Locate the cell with the specified text and output its [X, Y] center coordinate. 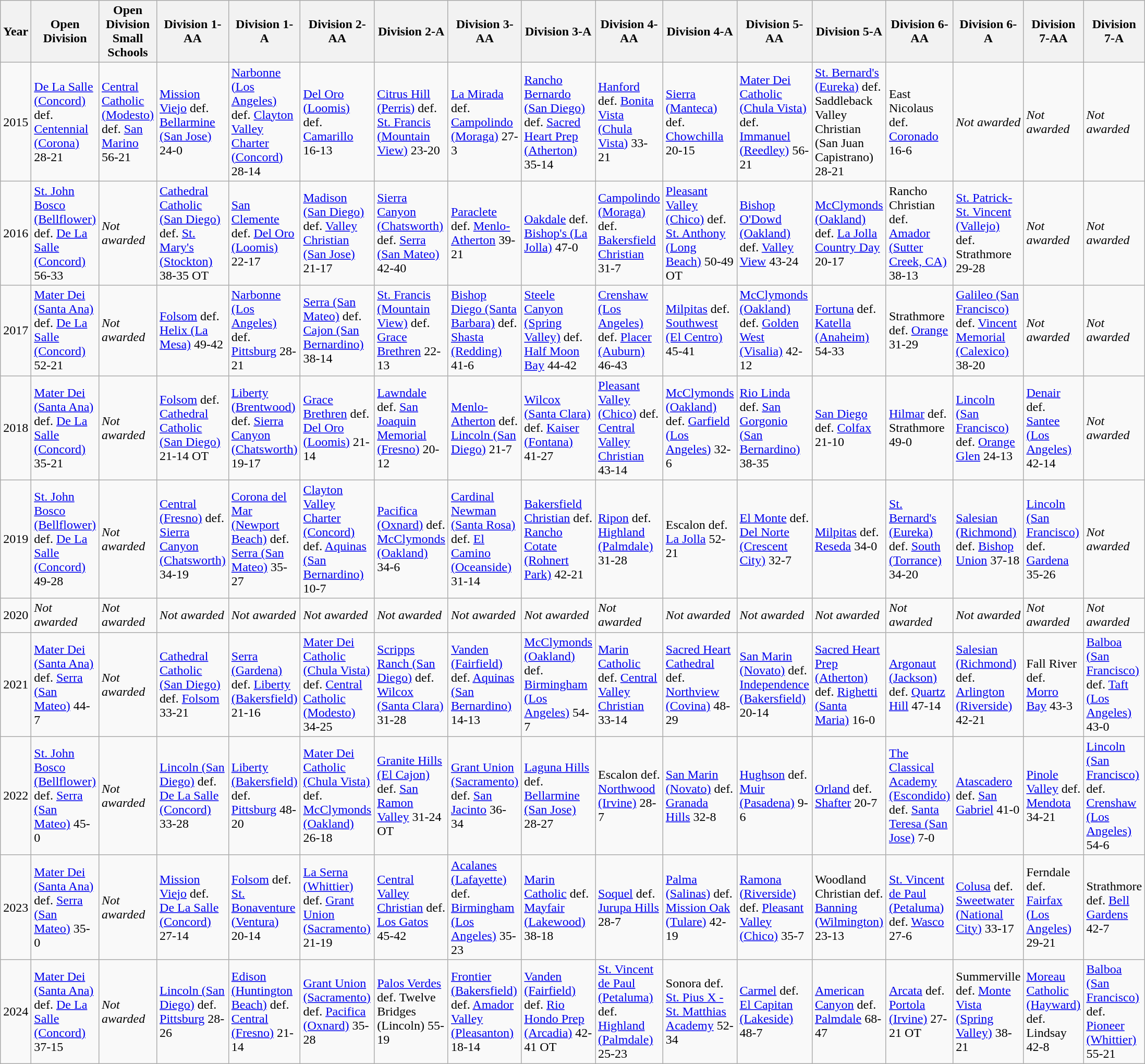
Soquel def. Jurupa Hills 28-7 [629, 907]
Sacred Heart Cathedral def. Northview (Covina) 48-29 [700, 684]
Division 1-A [264, 31]
Division 6-AA [919, 31]
Orland def. Shafter 20-7 [849, 796]
Milpitas def. Southwest (El Centro) 45-41 [700, 331]
Lincoln (San Francisco) def. Crenshaw (Los Angeles) 54-6 [1114, 796]
Division 7-AA [1053, 31]
Edison (Huntington Beach) def. Central (Fresno) 21-14 [264, 1011]
Pinole Valley def. Mendota 34-21 [1053, 796]
Folsom def. Cathedral Catholic (San Diego) 21-14 OT [193, 428]
Argonaut (Jackson) def. Quartz Hill 47-14 [919, 684]
McClymonds (Oakland) def. Birmingham (Los Angeles) 54-7 [558, 684]
Folsom def. Helix (La Mesa) 49-42 [193, 331]
Division 3-A [558, 31]
Marin Catholic def. Central Valley Christian 33-14 [629, 684]
Cathedral Catholic (San Diego) def. Folsom 33-21 [193, 684]
Year [16, 31]
Paraclete def. Menlo-Atherton 39-21 [484, 233]
St. Francis (Mountain View) def. Grace Brethren 22-13 [411, 331]
Liberty (Bakersfield) def. Pittsburg 48-20 [264, 796]
Open Division Small Schools [127, 31]
Summerville def. Monte Vista (Spring Valley) 38-21 [989, 1011]
Folsom def. St. Bonaventure (Ventura) 20-14 [264, 907]
2016 [16, 233]
Open Division [65, 31]
Central Catholic (Modesto) def. San Marino 56-21 [127, 122]
Arcata def. Portola (Irvine) 27-21 OT [919, 1011]
Division 2-A [411, 31]
Cardinal Newman (Santa Rosa) def. El Camino (Oceanside) 31-14 [484, 539]
McClymonds (Oakland) def. Garfield (Los Angeles) 32-6 [700, 428]
Granite Hills (El Cajon) def. San Ramon Valley 31-24 OT [411, 796]
Central (Fresno) def. Sierra Canyon (Chatsworth) 34-19 [193, 539]
Atascadero def. San Gabriel 41-0 [989, 796]
De La Salle (Concord) def. Centennial (Corona) 28-21 [65, 122]
Strathmore def. Orange 31-29 [919, 331]
San Marin (Novato) def. Granada Hills 32-8 [700, 796]
2019 [16, 539]
Menlo-Atherton def. Lincoln (San Diego) 21-7 [484, 428]
St. Vincent de Paul (Petaluma) def. Wasco 27-6 [919, 907]
Milpitas def. Reseda 34-0 [849, 539]
Salesian (Richmond) def. Arlington (Riverside) 42-21 [989, 684]
2020 [16, 615]
St. Patrick-St. Vincent (Vallejo) def. Strathmore 29-28 [989, 233]
Sonora def. St. Pius X - St. Matthias Academy 52-34 [700, 1011]
Lawndale def. San Joaquin Memorial (Fresno) 20-12 [411, 428]
2022 [16, 796]
Madison (San Diego) def. Valley Christian (San Jose) 21-17 [337, 233]
Palos Verdes def. Twelve Bridges (Lincoln) 55-19 [411, 1011]
Lincoln (San Francisco) def. Gardena 35-26 [1053, 539]
Division 3-AA [484, 31]
Liberty (Brentwood) def. Sierra Canyon (Chatsworth) 19-17 [264, 428]
Mater Dei Catholic (Chula Vista) def. Immanuel (Reedley) 56-21 [774, 122]
Division 1-AA [193, 31]
2024 [16, 1011]
Acalanes (Lafayette) def. Birmingham (Los Angeles) 35-23 [484, 907]
Bishop O'Dowd (Oakland) def. Valley View 43-24 [774, 233]
Marin Catholic def. Mayfair (Lakewood) 38-18 [558, 907]
Mission Viejo def. Bellarmine (San Jose) 24-0 [193, 122]
Division 7-A [1114, 31]
Rio Linda def. San Gorgonio (San Bernardino) 38-35 [774, 428]
Campolindo (Moraga) def. Bakersfield Christian 31-7 [629, 233]
Mater Dei Catholic (Chula Vista) def. Central Catholic (Modesto) 34-25 [337, 684]
Palma (Salinas) def. Mission Oak (Tulare) 42-19 [700, 907]
McClymonds (Oakland) def. La Jolla Country Day 20-17 [849, 233]
Vanden (Fairfield) def. Rio Hondo Prep (Arcadia) 42-41 OT [558, 1011]
Denair def. Santee (Los Angeles) 42-14 [1053, 428]
Lincoln (San Francisco) def. Orange Glen 24-13 [989, 428]
La Mirada def. Campolindo (Moraga) 27-3 [484, 122]
St. Bernard's (Eureka) def. Saddleback Valley Christian (San Juan Capistrano) 28-21 [849, 122]
Bakersfield Christian def. Rancho Cotate (Rohnert Park) 42-21 [558, 539]
Fall River def. Morro Bay 43-3 [1053, 684]
2023 [16, 907]
Clayton Valley Charter (Concord) def. Aquinas (San Bernardino) 10-7 [337, 539]
Division 6-A [989, 31]
Division 5-AA [774, 31]
St. John Bosco (Bellflower) def. De La Salle (Concord) 49-28 [65, 539]
Corona del Mar (Newport Beach) def. Serra (San Mateo) 35-27 [264, 539]
2018 [16, 428]
Citrus Hill (Perris) def. St. Francis (Mountain View) 23-20 [411, 122]
Wilcox (Santa Clara) def. Kaiser (Fontana) 41-27 [558, 428]
Serra (Gardena) def. Liberty (Bakersfield) 21-16 [264, 684]
2015 [16, 122]
Moreau Catholic (Hayward) def. Lindsay 42-8 [1053, 1011]
Crenshaw (Los Angeles) def. Placer (Auburn) 46-43 [629, 331]
Ripon def. Highland (Palmdale) 31-28 [629, 539]
La Serna (Whittier) def. Grant Union (Sacramento) 21-19 [337, 907]
Central Valley Christian def. Los Gatos 45-42 [411, 907]
Cathedral Catholic (San Diego) def. St. Mary's (Stockton) 38-35 OT [193, 233]
San Marin (Novato) def. Independence (Bakersfield) 20-14 [774, 684]
Rancho Bernardo (San Diego) def. Sacred Heart Prep (Atherton) 35-14 [558, 122]
Division 4-AA [629, 31]
Strathmore def. Bell Gardens 42-7 [1114, 907]
The Classical Academy (Escondido) def. Santa Teresa (San Jose) 7-0 [919, 796]
Ferndale def. Fairfax (Los Angeles) 29-21 [1053, 907]
Division 5-A [849, 31]
Lincoln (San Diego) def. De La Salle (Concord) 33-28 [193, 796]
Grant Union (Sacramento) def. Pacifica (Oxnard) 35-28 [337, 1011]
Carmel def. El Capitan (Lakeside) 48-7 [774, 1011]
Balboa (San Francisco) def. Pioneer (Whittier) 55-21 [1114, 1011]
Mater Dei (Santa Ana) def. De La Salle (Concord) 37-15 [65, 1011]
Narbonne (Los Angeles) def. Pittsburg 28-21 [264, 331]
El Monte def. Del Norte (Crescent City) 32-7 [774, 539]
Hanford def. Bonita Vista (Chula Vista) 33-21 [629, 122]
Laguna Hills def. Bellarmine (San Jose) 28-27 [558, 796]
Narbonne (Los Angeles) def. Clayton Valley Charter (Concord) 28-14 [264, 122]
Sierra (Manteca) def. Chowchilla 20-15 [700, 122]
Grant Union (Sacramento) def. San Jacinto 36-34 [484, 796]
St. Vincent de Paul (Petaluma) def. Highland (Palmdale) 25-23 [629, 1011]
2021 [16, 684]
Sacred Heart Prep (Atherton) def. Righetti (Santa Maria) 16-0 [849, 684]
Mater Dei (Santa Ana) def. De La Salle (Concord) 35-21 [65, 428]
Galileo (San Francisco) def. Vincent Memorial (Calexico) 38-20 [989, 331]
Bishop Diego (Santa Barbara) def. Shasta (Redding) 41-6 [484, 331]
Salesian (Richmond) def. Bishop Union 37-18 [989, 539]
San Diego def. Colfax 21-10 [849, 428]
Rancho Christian def. Amador (Sutter Creek, CA) 38-13 [919, 233]
St. John Bosco (Bellflower) def. Serra (San Mateo) 45-0 [65, 796]
Steele Canyon (Spring Valley) def. Half Moon Bay 44-42 [558, 331]
Oakdale def. Bishop's (La Jolla) 47-0 [558, 233]
Hilmar def. Strathmore 49-0 [919, 428]
Woodland Christian def. Banning (Wilmington) 23-13 [849, 907]
Ramona (Riverside) def. Pleasant Valley (Chico) 35-7 [774, 907]
St. John Bosco (Bellflower) def. De La Salle (Concord) 56-33 [65, 233]
Vanden (Fairfield) def. Aquinas (San Bernardino) 14-13 [484, 684]
St. Bernard's (Eureka) def. South (Torrance) 34-20 [919, 539]
Pleasant Valley (Chico) def. Central Valley Christian 43-14 [629, 428]
Division 4-A [700, 31]
San Clemente def. Del Oro (Loomis) 22-17 [264, 233]
Mater Dei (Santa Ana) def. De La Salle (Concord) 52-21 [65, 331]
Mission Viejo def. De La Salle (Concord) 27-14 [193, 907]
Pacifica (Oxnard) def. McClymonds (Oakland) 34-6 [411, 539]
Colusa def. Sweetwater (National City) 33-17 [989, 907]
Pleasant Valley (Chico) def. St. Anthony (Long Beach) 50-49 OT [700, 233]
Fortuna def. Katella (Anaheim) 54-33 [849, 331]
Lincoln (San Diego) def. Pittsburg 28-26 [193, 1011]
Hughson def. Muir (Pasadena) 9-6 [774, 796]
American Canyon def. Palmdale 68-47 [849, 1011]
Escalon def. Northwood (Irvine) 28-7 [629, 796]
Scripps Ranch (San Diego) def. Wilcox (Santa Clara) 31-28 [411, 684]
Mater Dei Catholic (Chula Vista) def. McClymonds (Oakland) 26-18 [337, 796]
2017 [16, 331]
McClymonds (Oakland) def. Golden West (Visalia) 42-12 [774, 331]
Mater Dei (Santa Ana) def. Serra (San Mateo) 35-0 [65, 907]
Escalon def. La Jolla 52-21 [700, 539]
Sierra Canyon (Chatsworth) def. Serra (San Mateo) 42-40 [411, 233]
East Nicolaus def. Coronado 16-6 [919, 122]
Grace Brethren def. Del Oro (Loomis) 21-14 [337, 428]
Serra (San Mateo) def. Cajon (San Bernardino) 38-14 [337, 331]
Division 2-AA [337, 31]
Frontier (Bakersfield) def. Amador Valley (Pleasanton) 18-14 [484, 1011]
Mater Dei (Santa Ana) def. Serra (San Mateo) 44-7 [65, 684]
Del Oro (Loomis) def. Camarillo 16-13 [337, 122]
Balboa (San Francisco) def. Taft (Los Angeles) 43-0 [1114, 684]
